Capture the cell that displays the provided text and extract its [x, y] central coordinate. 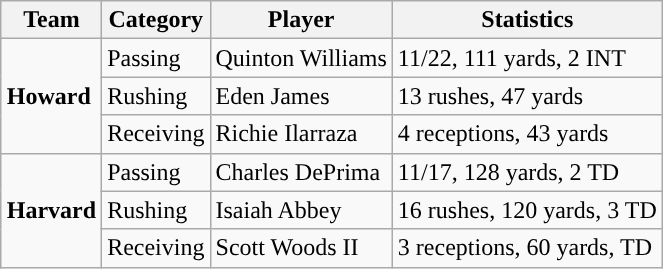
11/22, 111 yards, 2 INT [527, 58]
Harvard [51, 210]
Richie Ilarraza [301, 134]
Category [156, 20]
3 receptions, 60 yards, TD [527, 248]
Player [301, 20]
Scott Woods II [301, 248]
Isaiah Abbey [301, 210]
Team [51, 20]
4 receptions, 43 yards [527, 134]
Eden James [301, 96]
Charles DePrima [301, 172]
13 rushes, 47 yards [527, 96]
11/17, 128 yards, 2 TD [527, 172]
16 rushes, 120 yards, 3 TD [527, 210]
Statistics [527, 20]
Howard [51, 96]
Quinton Williams [301, 58]
